Extract the [X, Y] coordinate from the center of the cell holding the provided text.  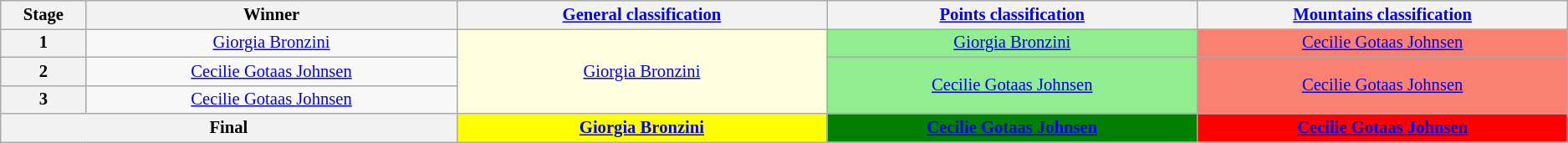
Points classification [1012, 14]
Final [229, 128]
1 [43, 43]
Winner [271, 14]
Mountains classification [1383, 14]
2 [43, 71]
3 [43, 100]
General classification [642, 14]
Stage [43, 14]
